Search for the cell housing the specified text and yield its [X, Y] center coordinate. 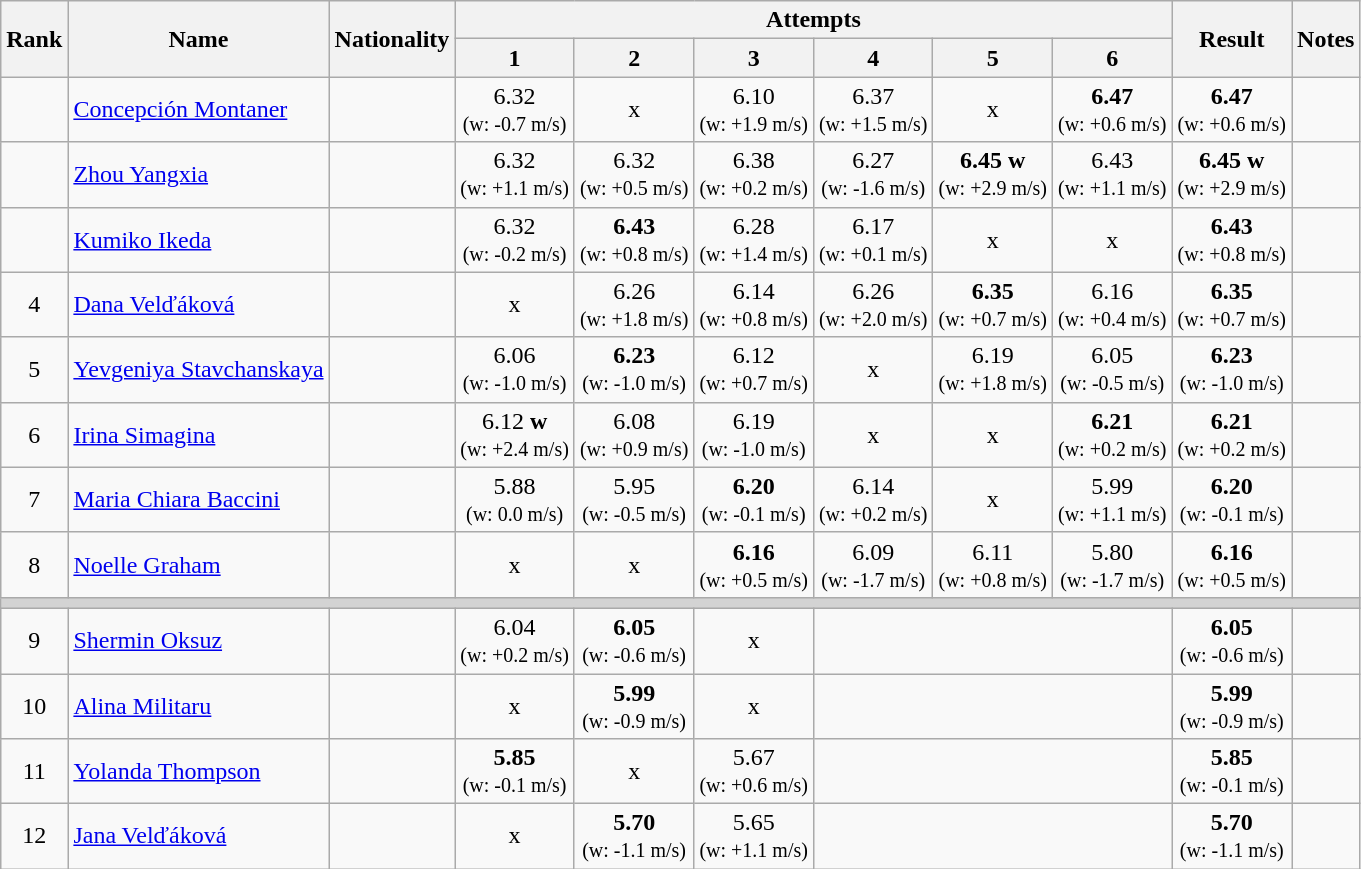
6.26(w: +1.8 m/s) [634, 304]
6.20(w: -0.1 m/s) [754, 500]
5.70(w: -1.1 m/s) [634, 836]
6.28(w: +1.4 m/s) [754, 240]
6.04(w: +0.2 m/s) [515, 640]
6.32(w: +1.1 m/s) [515, 174]
6.05(w: -0.5 m/s) [1112, 370]
5.70 (w: -1.1 m/s) [1232, 836]
Kumiko Ikeda [198, 240]
12 [34, 836]
5.88(w: 0.0 m/s) [515, 500]
6.32(w: +0.5 m/s) [634, 174]
Concepción Montaner [198, 110]
Zhou Yangxia [198, 174]
3 [754, 58]
6.35 (w: +0.7 m/s) [1232, 304]
6.26(w: +2.0 m/s) [873, 304]
6.43(w: +1.1 m/s) [1112, 174]
11 [34, 772]
6.17(w: +0.1 m/s) [873, 240]
6.05 (w: -0.6 m/s) [1232, 640]
6.19(w: +1.8 m/s) [993, 370]
5.85 (w: -0.1 m/s) [1232, 772]
6.10(w: +1.9 m/s) [754, 110]
6.12(w: +0.7 m/s) [754, 370]
Yolanda Thompson [198, 772]
Shermin Oksuz [198, 640]
6.21(w: +0.2 m/s) [1112, 434]
6.32(w: -0.2 m/s) [515, 240]
Name [198, 39]
6.27(w: -1.6 m/s) [873, 174]
9 [34, 640]
6.32(w: -0.7 m/s) [515, 110]
6.06(w: -1.0 m/s) [515, 370]
2 [634, 58]
Noelle Graham [198, 564]
5.99 (w: -0.9 m/s) [1232, 706]
6.43 (w: +0.8 m/s) [1232, 240]
6.14(w: +0.2 m/s) [873, 500]
6.23(w: -1.0 m/s) [634, 370]
Yevgeniya Stavchanskaya [198, 370]
10 [34, 706]
Rank [34, 39]
5.80(w: -1.7 m/s) [1112, 564]
6.12 w (w: +2.4 m/s) [515, 434]
8 [34, 564]
6.47(w: +0.6 m/s) [1112, 110]
1 [515, 58]
6.14(w: +0.8 m/s) [754, 304]
6.05(w: -0.6 m/s) [634, 640]
Dana Velďáková [198, 304]
6.19(w: -1.0 m/s) [754, 434]
Irina Simagina [198, 434]
6.38(w: +0.2 m/s) [754, 174]
Alina Militaru [198, 706]
6.35(w: +0.7 m/s) [993, 304]
6.47 (w: +0.6 m/s) [1232, 110]
6.16(w: +0.4 m/s) [1112, 304]
6.43(w: +0.8 m/s) [634, 240]
6.16 (w: +0.5 m/s) [1232, 564]
Maria Chiara Baccini [198, 500]
6.37(w: +1.5 m/s) [873, 110]
6.23 (w: -1.0 m/s) [1232, 370]
5.85(w: -0.1 m/s) [515, 772]
Jana Velďáková [198, 836]
5.99(w: +1.1 m/s) [1112, 500]
7 [34, 500]
6.09(w: -1.7 m/s) [873, 564]
Nationality [392, 39]
6.20 (w: -0.1 m/s) [1232, 500]
6.16(w: +0.5 m/s) [754, 564]
Attempts [814, 20]
6.21 (w: +0.2 m/s) [1232, 434]
Notes [1326, 39]
5.67(w: +0.6 m/s) [754, 772]
6.11(w: +0.8 m/s) [993, 564]
5.95(w: -0.5 m/s) [634, 500]
6.08(w: +0.9 m/s) [634, 434]
5.65(w: +1.1 m/s) [754, 836]
5.99(w: -0.9 m/s) [634, 706]
Result [1232, 39]
